Extract the [x, y] coordinate from the center of the cell holding the provided text.  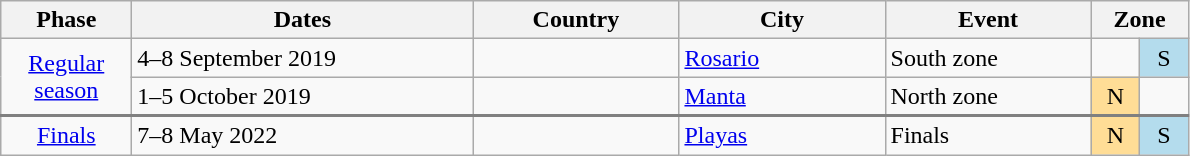
Zone [1140, 20]
Dates [302, 20]
Playas [782, 136]
South zone [988, 58]
Rosario [782, 58]
Country [576, 20]
Regularseason [66, 78]
Event [988, 20]
1–5 October 2019 [302, 96]
7–8 May 2022 [302, 136]
Manta [782, 96]
City [782, 20]
Phase [66, 20]
North zone [988, 96]
4–8 September 2019 [302, 58]
